Return (X, Y) of the center of cell containing provided text 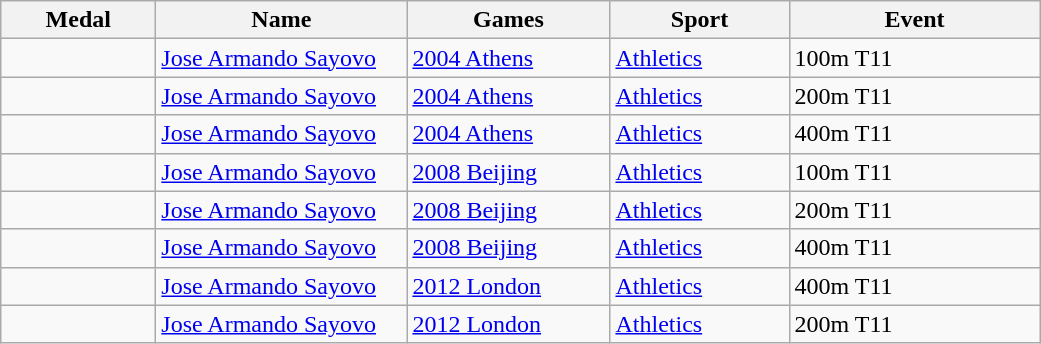
Name (282, 20)
Event (914, 20)
Games (508, 20)
Medal (78, 20)
Sport (700, 20)
